Determine the (x, y) coordinate at the center of the cell enclosing the given text.  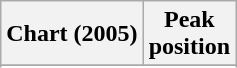
Peakposition (189, 34)
Chart (2005) (72, 34)
